Scan for the cell matching the given text and deliver its (X, Y) coordinate at center. 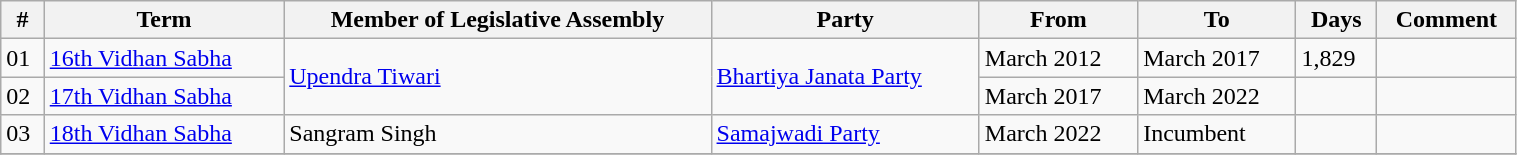
From (1058, 20)
Member of Legislative Assembly (498, 20)
To (1217, 20)
02 (22, 96)
# (22, 20)
01 (22, 58)
Party (845, 20)
Incumbent (1217, 134)
1,829 (1336, 58)
Comment (1446, 20)
Sangram Singh (498, 134)
16th Vidhan Sabha (164, 58)
March 2012 (1058, 58)
Term (164, 20)
Upendra Tiwari (498, 77)
Days (1336, 20)
03 (22, 134)
Samajwadi Party (845, 134)
Bhartiya Janata Party (845, 77)
18th Vidhan Sabha (164, 134)
17th Vidhan Sabha (164, 96)
